Return [x, y] of the center of cell containing provided text 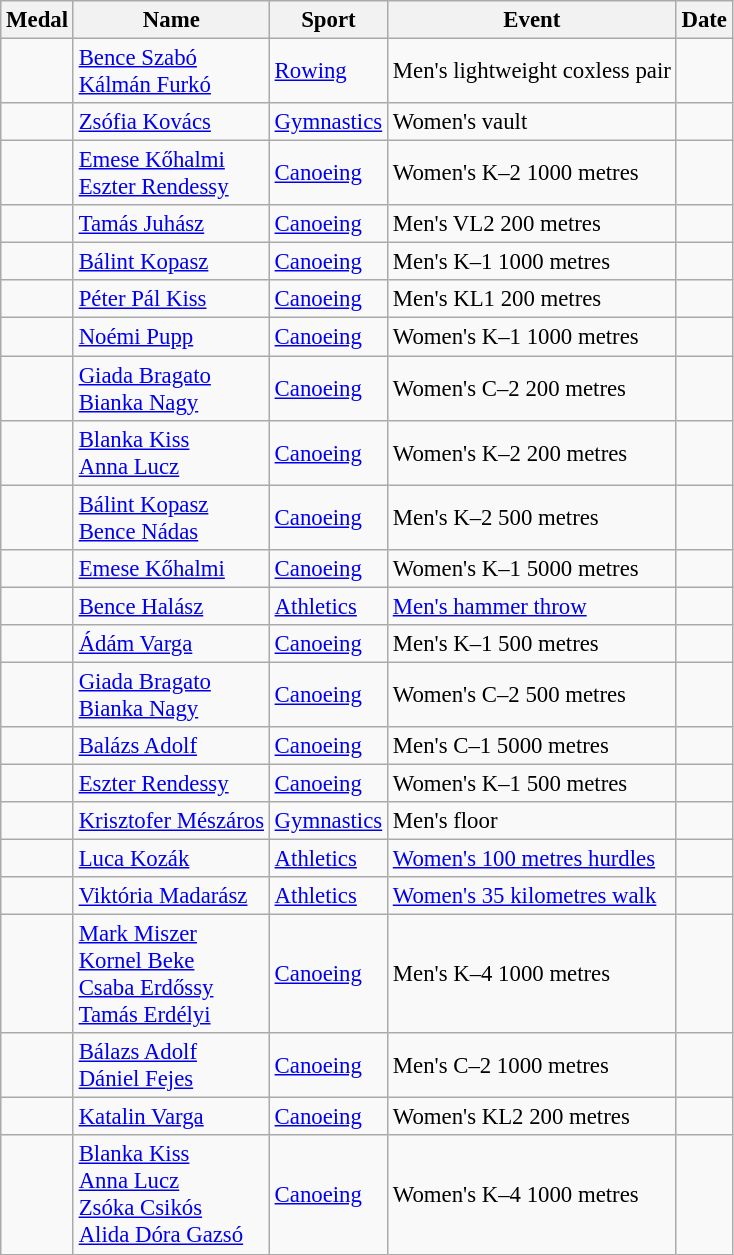
Women's K–2 200 metres [532, 452]
Women's K–4 1000 metres [532, 1196]
Balázs Adolf [171, 746]
Women's 35 kilometres walk [532, 896]
Medal [38, 20]
Eszter Rendessy [171, 783]
Men's lightweight coxless pair [532, 72]
Date [704, 20]
Bálint Kopasz [171, 262]
Péter Pál Kiss [171, 299]
Women's C–2 200 metres [532, 388]
Luca Kozák [171, 859]
Sport [328, 20]
Women's K–1 500 metres [532, 783]
Men's K–1 500 metres [532, 644]
Krisztofer Mészáros [171, 821]
Men's K–1 1000 metres [532, 262]
Event [532, 20]
Bálazs AdolfDániel Fejes [171, 1066]
Bence Halász [171, 606]
Emese KőhalmiEszter Rendessy [171, 174]
Katalin Varga [171, 1117]
Bence SzabóKálmán Furkó [171, 72]
Blanka KissAnna LuczZsóka CsikósAlida Dóra Gazsó [171, 1196]
Men's C–1 5000 metres [532, 746]
Women's KL2 200 metres [532, 1117]
Zsófia Kovács [171, 122]
Blanka KissAnna Lucz [171, 452]
Bálint KopaszBence Nádas [171, 518]
Men's C–2 1000 metres [532, 1066]
Viktória Madarász [171, 896]
Name [171, 20]
Mark MiszerKornel BekeCsaba ErdőssyTamás Erdélyi [171, 974]
Men's K–2 500 metres [532, 518]
Women's 100 metres hurdles [532, 859]
Men's VL2 200 metres [532, 224]
Noémi Pupp [171, 337]
Women's K–1 1000 metres [532, 337]
Ádám Varga [171, 644]
Rowing [328, 72]
Women's vault [532, 122]
Men's KL1 200 metres [532, 299]
Women's K–2 1000 metres [532, 174]
Men's hammer throw [532, 606]
Emese Kőhalmi [171, 568]
Men's K–4 1000 metres [532, 974]
Tamás Juhász [171, 224]
Women's C–2 500 metres [532, 694]
Men's floor [532, 821]
Women's K–1 5000 metres [532, 568]
